Return the (X, Y) coordinate for the center point of the cell that contains the specified text.  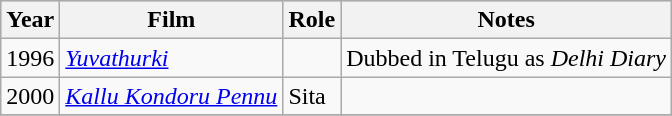
Role (312, 20)
Sita (312, 96)
Notes (506, 20)
Year (30, 20)
2000 (30, 96)
1996 (30, 58)
Film (172, 20)
Dubbed in Telugu as Delhi Diary (506, 58)
Yuvathurki (172, 58)
Kallu Kondoru Pennu (172, 96)
